Return [X, Y] of the center of cell containing provided text 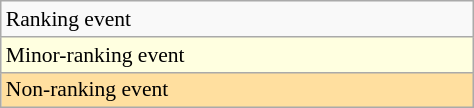
Minor-ranking event [237, 55]
Ranking event [237, 19]
Non-ranking event [237, 90]
